Pinpoint the cell where the given text exists, returning its [x, y] midpoint coordinate. 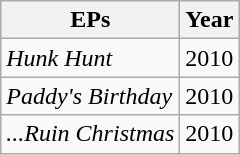
Year [210, 20]
Paddy's Birthday [90, 96]
Hunk Hunt [90, 58]
...Ruin Christmas [90, 134]
EPs [90, 20]
